Scan for the cell matching the given text and deliver its [X, Y] coordinate at center. 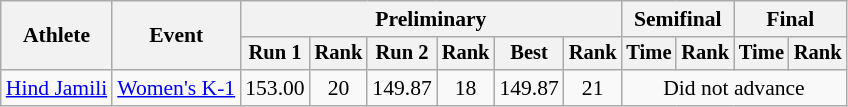
Run 1 [274, 54]
21 [593, 88]
Event [176, 36]
Hind Jamili [56, 88]
Women's K-1 [176, 88]
18 [466, 88]
Best [528, 54]
20 [339, 88]
153.00 [274, 88]
Preliminary [430, 19]
Did not advance [734, 88]
Semifinal [677, 19]
Final [790, 19]
Athlete [56, 36]
Run 2 [402, 54]
